Capture the cell that displays the provided text and extract its [X, Y] central coordinate. 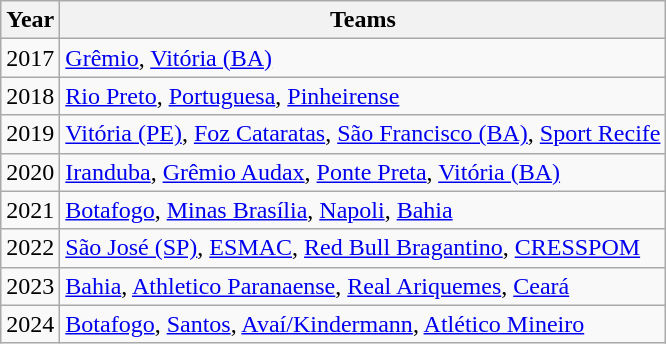
Bahia, Athletico Paranaense, Real Ariquemes, Ceará [363, 286]
2021 [30, 210]
Botafogo, Minas Brasília, Napoli, Bahia [363, 210]
2020 [30, 172]
2024 [30, 324]
Botafogo, Santos, Avaí/Kindermann, Atlético Mineiro [363, 324]
Vitória (PE), Foz Cataratas, São Francisco (BA), Sport Recife [363, 134]
2018 [30, 96]
2023 [30, 286]
2022 [30, 248]
2017 [30, 58]
Rio Preto, Portuguesa, Pinheirense [363, 96]
2019 [30, 134]
Teams [363, 20]
Year [30, 20]
Grêmio, Vitória (BA) [363, 58]
Iranduba, Grêmio Audax, Ponte Preta, Vitória (BA) [363, 172]
São José (SP), ESMAC, Red Bull Bragantino, CRESSPOM [363, 248]
